Determine the (X, Y) coordinate at the center of the cell enclosing the given text.  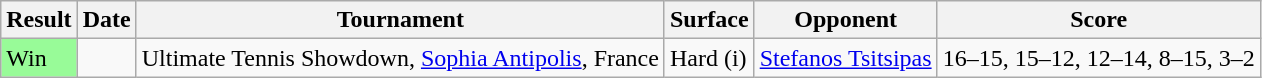
Win (39, 58)
Opponent (846, 20)
Surface (709, 20)
Hard (i) (709, 58)
Ultimate Tennis Showdown, Sophia Antipolis, France (400, 58)
Result (39, 20)
Tournament (400, 20)
16–15, 15–12, 12–14, 8–15, 3–2 (1098, 58)
Score (1098, 20)
Stefanos Tsitsipas (846, 58)
Date (106, 20)
